Locate the cell with the specified text and output its [X, Y] center coordinate. 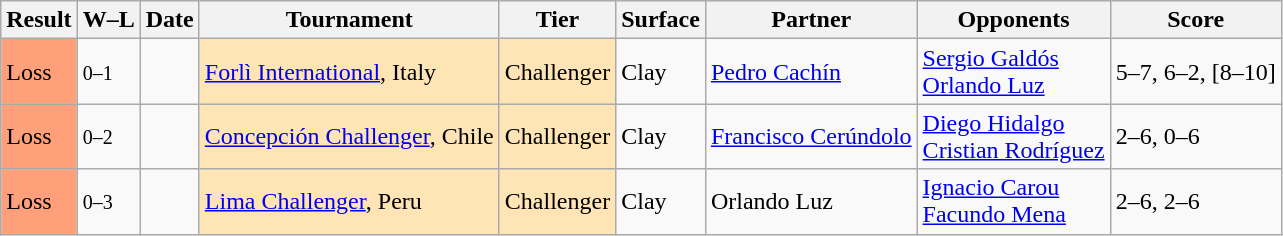
2–6, 0–6 [1196, 136]
Surface [661, 20]
Date [170, 20]
Francisco Cerúndolo [811, 136]
Tier [557, 20]
Forlì International, Italy [349, 72]
Ignacio Carou Facundo Mena [1014, 202]
Score [1196, 20]
0–1 [108, 72]
Result [39, 20]
Tournament [349, 20]
Concepción Challenger, Chile [349, 136]
Lima Challenger, Peru [349, 202]
Orlando Luz [811, 202]
Opponents [1014, 20]
Sergio Galdós Orlando Luz [1014, 72]
5–7, 6–2, [8–10] [1196, 72]
Pedro Cachín [811, 72]
0–3 [108, 202]
Partner [811, 20]
2–6, 2–6 [1196, 202]
0–2 [108, 136]
Diego Hidalgo Cristian Rodríguez [1014, 136]
W–L [108, 20]
